Identify which cell holds the provided text, then report its [X, Y] central coordinate. 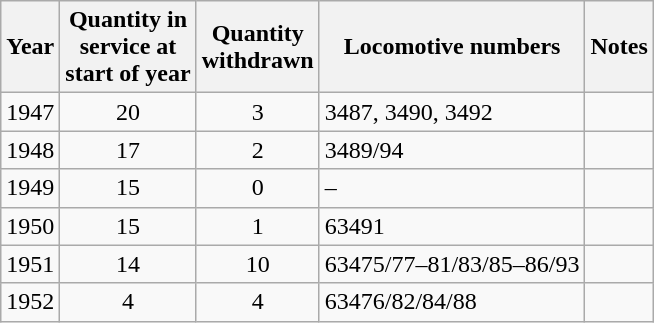
Locomotive numbers [452, 47]
Year [30, 47]
1947 [30, 112]
63491 [452, 226]
63475/77–81/83/85–86/93 [452, 264]
0 [258, 188]
– [452, 188]
17 [128, 150]
3489/94 [452, 150]
Notes [619, 47]
3 [258, 112]
Quantitywithdrawn [258, 47]
10 [258, 264]
Quantity inservice atstart of year [128, 47]
1949 [30, 188]
3487, 3490, 3492 [452, 112]
1950 [30, 226]
1948 [30, 150]
20 [128, 112]
1951 [30, 264]
1952 [30, 302]
1 [258, 226]
63476/82/84/88 [452, 302]
14 [128, 264]
2 [258, 150]
